For the text-containing cell, return its midpoint in (X, Y) coordinate format. 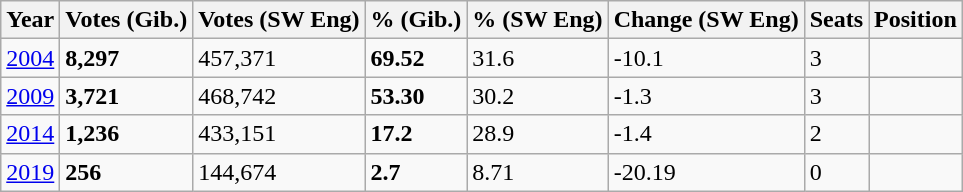
2019 (30, 172)
3,721 (126, 96)
-1.4 (706, 134)
0 (836, 172)
2004 (30, 58)
433,151 (279, 134)
-1.3 (706, 96)
1,236 (126, 134)
2.7 (416, 172)
2014 (30, 134)
17.2 (416, 134)
69.52 (416, 58)
-20.19 (706, 172)
457,371 (279, 58)
144,674 (279, 172)
Change (SW Eng) (706, 20)
8,297 (126, 58)
Votes (SW Eng) (279, 20)
31.6 (538, 58)
53.30 (416, 96)
30.2 (538, 96)
% (SW Eng) (538, 20)
2009 (30, 96)
Position (916, 20)
-10.1 (706, 58)
Seats (836, 20)
2 (836, 134)
256 (126, 172)
28.9 (538, 134)
Votes (Gib.) (126, 20)
% (Gib.) (416, 20)
468,742 (279, 96)
8.71 (538, 172)
Year (30, 20)
